Determine the [X, Y] coordinate at the center of the cell enclosing the given text.  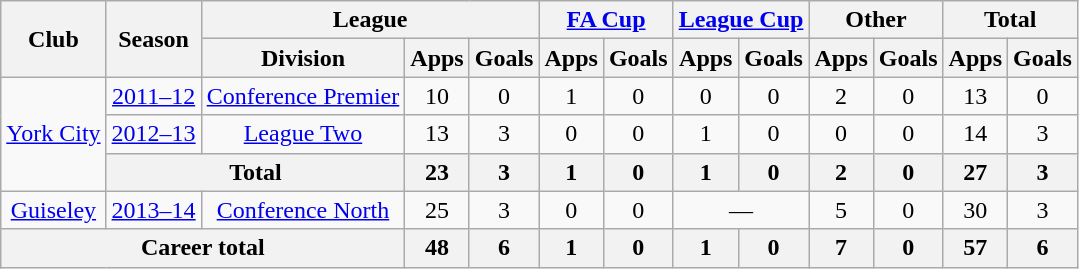
Conference Premier [303, 96]
Conference North [303, 210]
2011–12 [154, 96]
Career total [203, 248]
Guiseley [54, 210]
2013–14 [154, 210]
League Cup [741, 20]
Other [876, 20]
57 [975, 248]
Club [54, 39]
5 [841, 210]
— [741, 210]
League [370, 20]
27 [975, 172]
FA Cup [606, 20]
7 [841, 248]
Division [303, 58]
League Two [303, 134]
23 [437, 172]
Season [154, 39]
14 [975, 134]
30 [975, 210]
10 [437, 96]
25 [437, 210]
48 [437, 248]
2012–13 [154, 134]
York City [54, 134]
